Search for the cell housing the specified text and yield its [x, y] center coordinate. 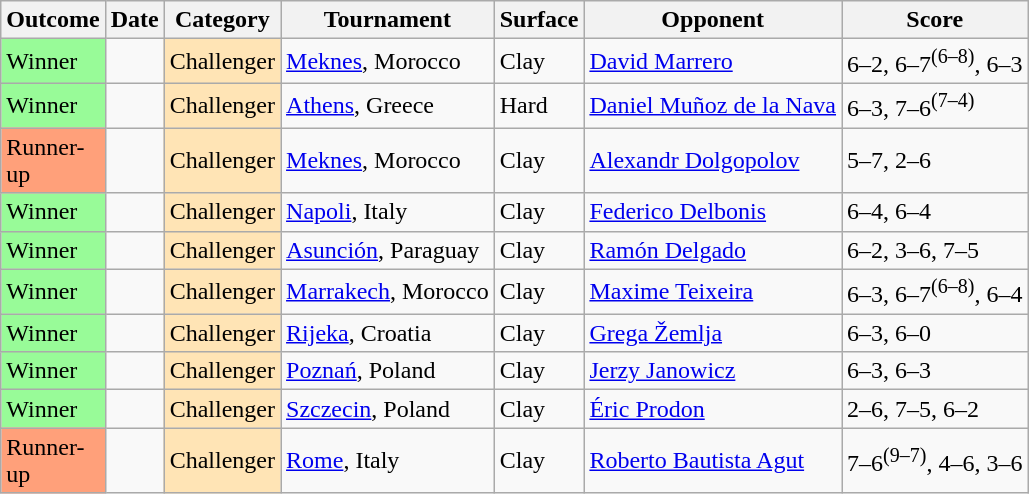
6–3, 7–6(7–4) [935, 106]
Napoli, Italy [388, 212]
Asunción, Paraguay [388, 250]
Ramón Delgado [713, 250]
David Marrero [713, 62]
Daniel Muñoz de la Nava [713, 106]
6–2, 6–7(6–8), 6–3 [935, 62]
6–3, 6–3 [935, 371]
Rome, Italy [388, 460]
Rijeka, Croatia [388, 333]
Tournament [388, 20]
Category [222, 20]
Surface [539, 20]
Maxime Teixeira [713, 292]
Poznań, Poland [388, 371]
6–3, 6–7(6–8), 6–4 [935, 292]
Date [134, 20]
Alexandr Dolgopolov [713, 160]
Grega Žemlja [713, 333]
6–4, 6–4 [935, 212]
7–6(9–7), 4–6, 3–6 [935, 460]
6–2, 3–6, 7–5 [935, 250]
Marrakech, Morocco [388, 292]
5–7, 2–6 [935, 160]
6–3, 6–0 [935, 333]
Score [935, 20]
Éric Prodon [713, 409]
Opponent [713, 20]
2–6, 7–5, 6–2 [935, 409]
Outcome [53, 20]
Roberto Bautista Agut [713, 460]
Jerzy Janowicz [713, 371]
Szczecin, Poland [388, 409]
Hard [539, 106]
Federico Delbonis [713, 212]
Athens, Greece [388, 106]
